Extract the (X, Y) coordinate from the center of the cell holding the provided text.  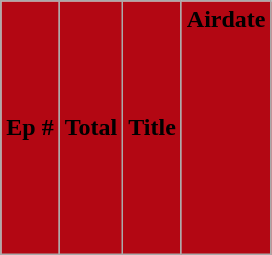
Airdate (226, 128)
Total (91, 128)
Ep # (30, 128)
Title (152, 128)
